Identify which cell holds the provided text, then report its [x, y] central coordinate. 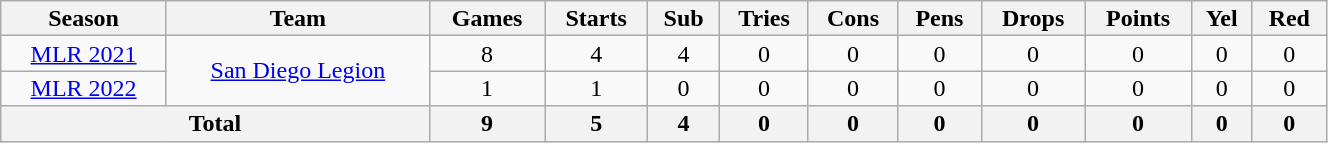
Yel [1222, 18]
Starts [596, 18]
9 [487, 124]
Pens [940, 18]
San Diego Legion [298, 71]
Season [84, 18]
5 [596, 124]
Games [487, 18]
Drops [1033, 18]
MLR 2021 [84, 54]
8 [487, 54]
Cons [852, 18]
Red [1289, 18]
MLR 2022 [84, 88]
Sub [683, 18]
Total [216, 124]
Tries [764, 18]
Team [298, 18]
Points [1138, 18]
